From the cell containing the given text, extract its center point as (x, y) coordinate. 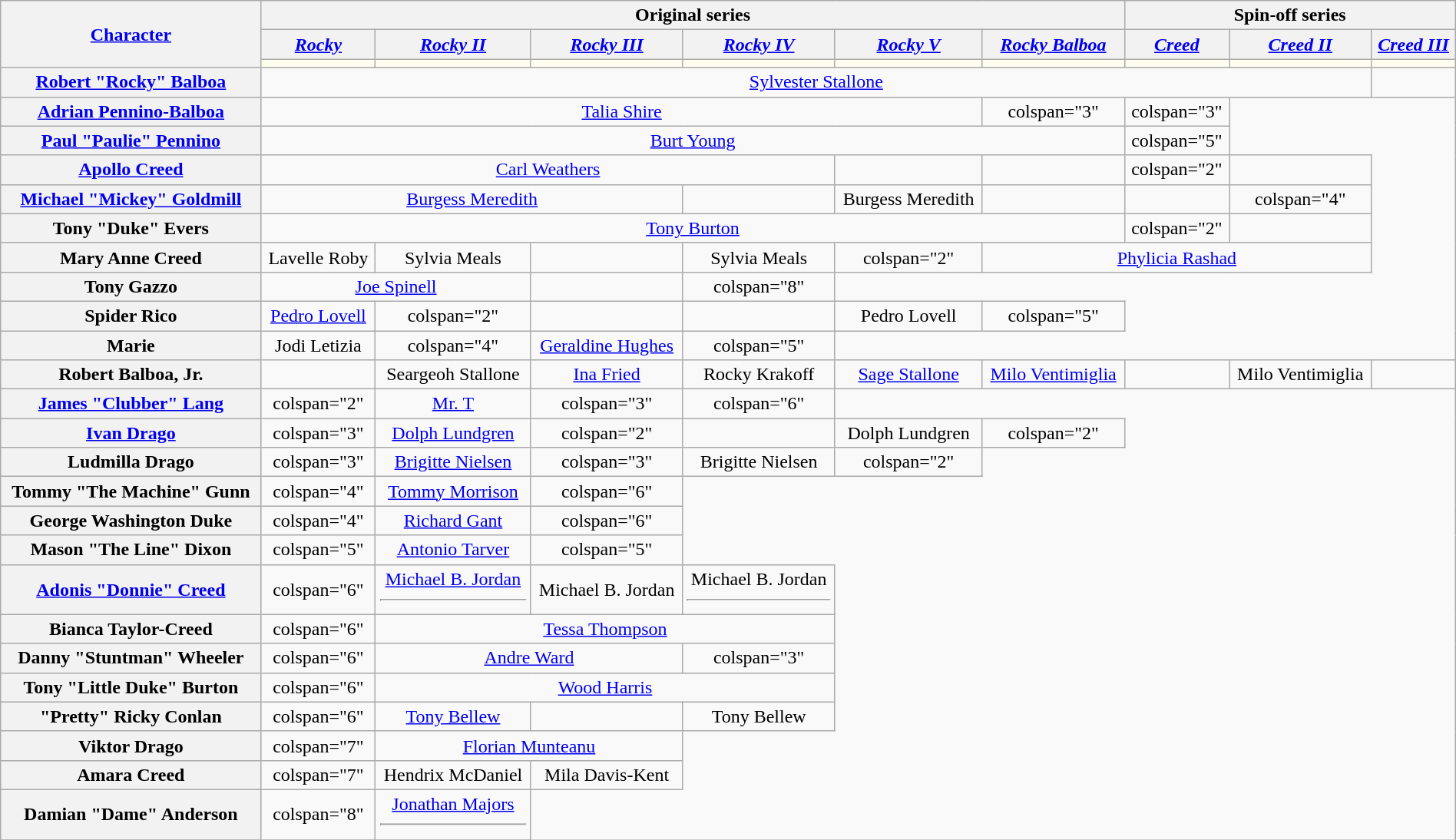
Apollo Creed (131, 170)
Marie (131, 345)
Talia Shire (622, 111)
Jonathan Majors (453, 814)
Rocky (318, 45)
Bianca Taylor-Creed (131, 629)
Danny "Stuntman" Wheeler (131, 658)
Mila Davis-Kent (607, 775)
Spider Rico (131, 316)
Tony "Little Duke" Burton (131, 687)
Rocky III (607, 45)
Rocky II (453, 45)
Character (131, 34)
"Pretty" Ricky Conlan (131, 716)
Phylicia Rashad (1176, 257)
Andre Ward (529, 658)
Spin-off series (1290, 15)
Sylvester Stallone (816, 82)
Adrian Pennino-Balboa (131, 111)
Tony Burton (693, 228)
Tommy Morrison (453, 491)
Burt Young (693, 141)
Ivan Drago (131, 433)
Tony Gazzo (131, 286)
George Washington Duke (131, 521)
Creed III (1414, 45)
Mary Anne Creed (131, 257)
Seargeoh Stallone (453, 375)
Robert "Rocky" Balboa (131, 82)
Robert Balboa, Jr. (131, 375)
Richard Gant (453, 521)
Ina Fried (607, 375)
Amara Creed (131, 775)
James "Clubber" Lang (131, 404)
Tony "Duke" Evers (131, 228)
Adonis "Donnie" Creed (131, 590)
Lavelle Roby (318, 257)
Geraldine Hughes (607, 345)
Florian Munteanu (529, 746)
Mason "The Line" Dixon (131, 550)
Hendrix McDaniel (453, 775)
Rocky IV (759, 45)
Ludmilla Drago (131, 462)
Rocky Krakoff (759, 375)
Sage Stallone (908, 375)
Mr. T (453, 404)
Jodi Letizia (318, 345)
Paul "Paulie" Pennino (131, 141)
Carl Weathers (548, 170)
Damian "Dame" Anderson (131, 814)
Creed (1176, 45)
Antonio Tarver (453, 550)
Tommy "The Machine" Gunn (131, 491)
Rocky Balboa (1054, 45)
Wood Harris (605, 687)
Michael "Mickey" Goldmill (131, 199)
Rocky V (908, 45)
Tessa Thompson (605, 629)
Viktor Drago (131, 746)
Joe Spinell (396, 286)
Original series (693, 15)
Creed II (1301, 45)
